Search for the cell housing the specified text and yield its [X, Y] center coordinate. 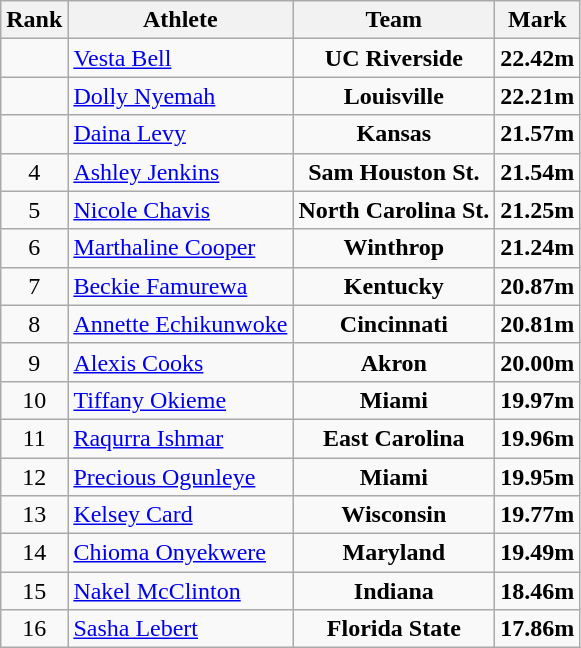
19.95m [538, 477]
Athlete [180, 20]
Wisconsin [394, 515]
East Carolina [394, 438]
22.42m [538, 58]
13 [34, 515]
Kelsey Card [180, 515]
19.97m [538, 400]
Akron [394, 362]
5 [34, 210]
Team [394, 20]
Tiffany Okieme [180, 400]
20.00m [538, 362]
Raqurra Ishmar [180, 438]
Chioma Onyekwere [180, 553]
Winthrop [394, 248]
Florida State [394, 629]
Kansas [394, 134]
Sasha Lebert [180, 629]
North Carolina St. [394, 210]
19.49m [538, 553]
Dolly Nyemah [180, 96]
11 [34, 438]
19.96m [538, 438]
Vesta Bell [180, 58]
Nakel McClinton [180, 591]
Indiana [394, 591]
14 [34, 553]
Ashley Jenkins [180, 172]
UC Riverside [394, 58]
10 [34, 400]
19.77m [538, 515]
Nicole Chavis [180, 210]
20.87m [538, 286]
Marthaline Cooper [180, 248]
Kentucky [394, 286]
21.57m [538, 134]
Louisville [394, 96]
16 [34, 629]
15 [34, 591]
Alexis Cooks [180, 362]
Precious Ogunleye [180, 477]
21.54m [538, 172]
Cincinnati [394, 324]
21.24m [538, 248]
6 [34, 248]
9 [34, 362]
20.81m [538, 324]
Sam Houston St. [394, 172]
Beckie Famurewa [180, 286]
Annette Echikunwoke [180, 324]
17.86m [538, 629]
Maryland [394, 553]
22.21m [538, 96]
Mark [538, 20]
4 [34, 172]
12 [34, 477]
7 [34, 286]
Rank [34, 20]
Daina Levy [180, 134]
21.25m [538, 210]
18.46m [538, 591]
8 [34, 324]
